Identify which cell holds the provided text, then report its (x, y) central coordinate. 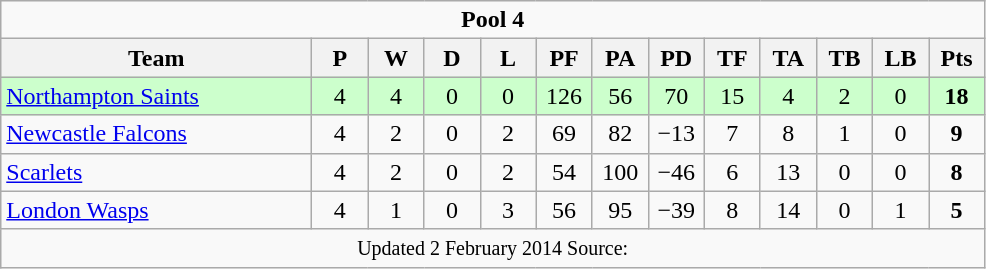
126 (564, 96)
95 (620, 210)
18 (956, 96)
W (396, 58)
Newcastle Falcons (156, 134)
9 (956, 134)
70 (676, 96)
Northampton Saints (156, 96)
PA (620, 58)
7 (732, 134)
Scarlets (156, 172)
−13 (676, 134)
TF (732, 58)
Pool 4 (493, 20)
−39 (676, 210)
82 (620, 134)
−46 (676, 172)
Pts (956, 58)
100 (620, 172)
54 (564, 172)
3 (508, 210)
London Wasps (156, 210)
Updated 2 February 2014 Source: (493, 248)
5 (956, 210)
14 (788, 210)
13 (788, 172)
LB (900, 58)
L (508, 58)
PD (676, 58)
Team (156, 58)
TB (844, 58)
TA (788, 58)
PF (564, 58)
D (452, 58)
6 (732, 172)
69 (564, 134)
P (340, 58)
15 (732, 96)
